Find where the given text appears and provide that cell's center as [x, y] coordinate. 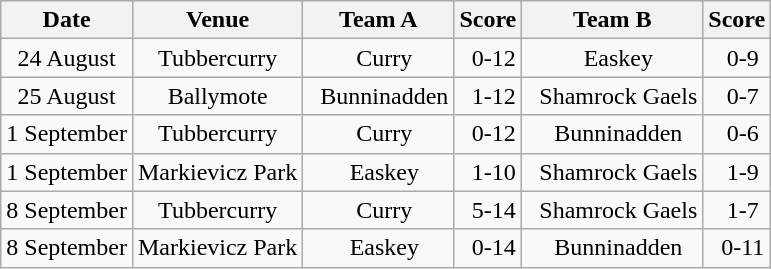
0-7 [737, 96]
25 August [67, 96]
Team B [612, 20]
24 August [67, 58]
1-9 [737, 172]
0-11 [737, 248]
Team A [378, 20]
1-10 [488, 172]
0-6 [737, 134]
1-12 [488, 96]
Venue [217, 20]
0-9 [737, 58]
Date [67, 20]
5-14 [488, 210]
1-7 [737, 210]
Ballymote [217, 96]
0-14 [488, 248]
